Scan for the cell matching the given text and deliver its [x, y] coordinate at center. 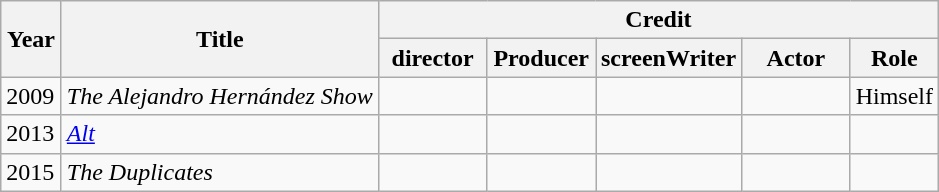
Title [220, 39]
The Alejandro Hernández Show [220, 96]
screenWriter [669, 58]
director [432, 58]
The Duplicates [220, 172]
Year [32, 39]
Credit [658, 20]
2013 [32, 134]
Producer [542, 58]
2009 [32, 96]
2015 [32, 172]
Role [894, 58]
Himself [894, 96]
Alt [220, 134]
Actor [796, 58]
